Capture the cell that displays the provided text and extract its [X, Y] central coordinate. 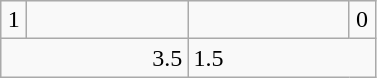
1.5 [282, 58]
0 [362, 20]
1 [14, 20]
3.5 [94, 58]
